Return the (x, y) coordinate for the center point of the cell that contains the specified text.  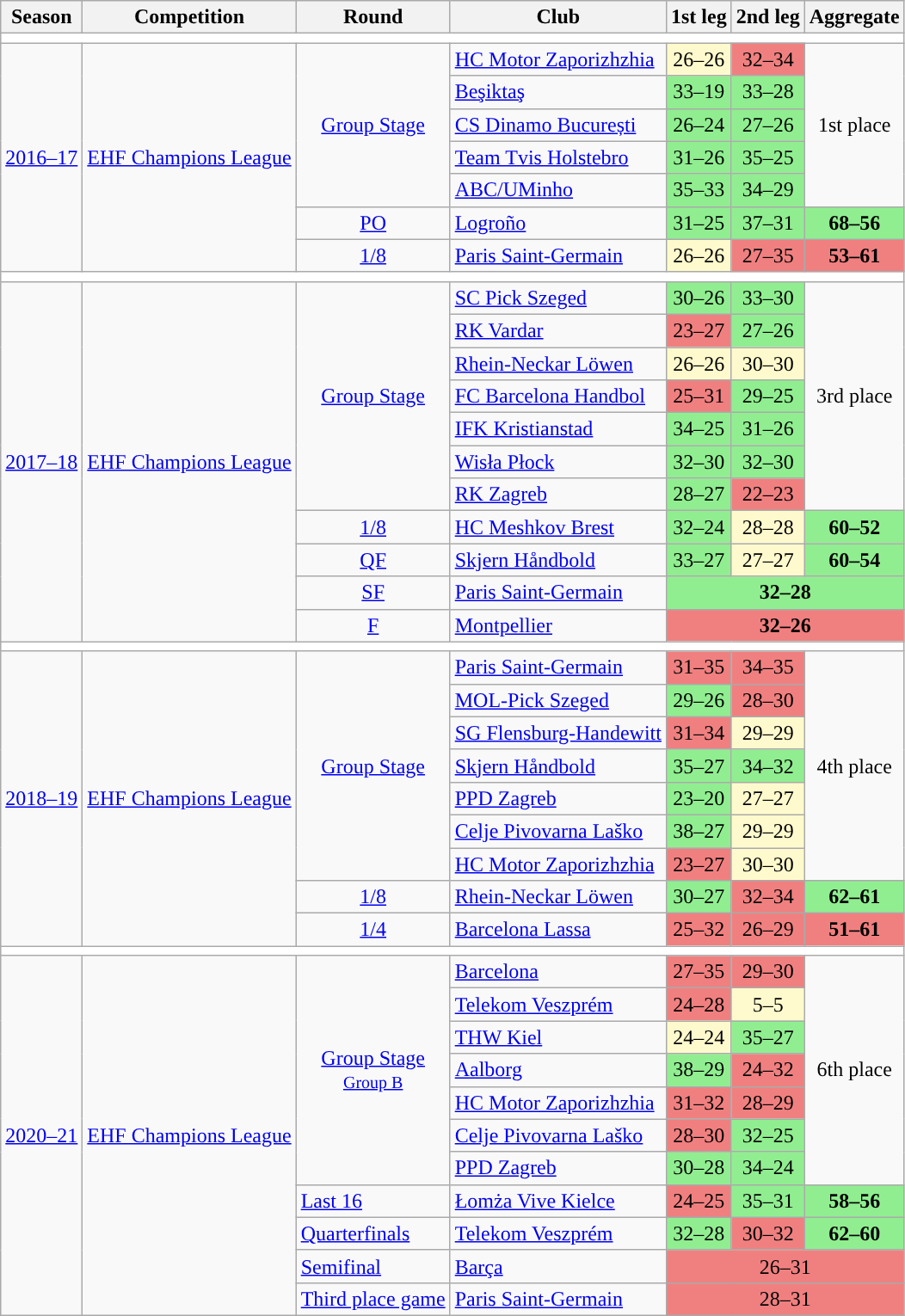
28–29 (767, 1103)
30–32 (767, 1233)
Barcelona Lassa (557, 930)
31–35 (699, 667)
37–31 (767, 223)
68–56 (854, 223)
24–32 (767, 1070)
Barcelona (557, 972)
22–23 (767, 495)
31–32 (699, 1103)
35–33 (699, 190)
60–52 (854, 527)
Season (41, 17)
38–27 (699, 831)
35–25 (767, 157)
28–31 (785, 1299)
31–34 (699, 733)
QF (373, 560)
Team Tvis Holstebro (557, 157)
Round (373, 17)
SC Pick Szeged (557, 298)
1st leg (699, 17)
Semifinal (373, 1266)
ABC/UMinho (557, 190)
3rd place (854, 396)
62–60 (854, 1233)
25–32 (699, 930)
2016–17 (41, 157)
HC Meshkov Brest (557, 527)
32–26 (785, 625)
26–29 (767, 930)
34–25 (699, 429)
1/4 (373, 930)
Club (557, 17)
THW Kiel (557, 1037)
CS Dinamo București (557, 125)
30–27 (699, 897)
34–32 (767, 766)
SG Flensburg-Handewitt (557, 733)
RK Zagreb (557, 495)
FC Barcelona Handbol (557, 397)
34–29 (767, 190)
Beşiktaş (557, 92)
32–24 (699, 527)
Łomża Vive Kielce (557, 1201)
23–20 (699, 798)
60–54 (854, 560)
RK Vardar (557, 330)
26–24 (699, 125)
28–28 (767, 527)
SF (373, 593)
PO (373, 223)
34–35 (767, 667)
5–5 (767, 1005)
25–31 (699, 397)
31–25 (699, 223)
MOL-Pick Szeged (557, 700)
29–26 (699, 700)
33–30 (767, 298)
51–61 (854, 930)
53–61 (854, 255)
Logroño (557, 223)
33–19 (699, 92)
Quarterfinals (373, 1233)
F (373, 625)
2018–19 (41, 798)
38–29 (699, 1070)
30–28 (699, 1168)
Third place game (373, 1299)
33–27 (699, 560)
58–56 (854, 1201)
24–24 (699, 1037)
26–31 (785, 1266)
Montpellier (557, 625)
Aalborg (557, 1070)
24–25 (699, 1201)
29–25 (767, 397)
Aggregate (854, 17)
1st place (854, 125)
Barça (557, 1266)
35–31 (767, 1201)
29–30 (767, 972)
Wisła Płock (557, 462)
62–61 (854, 897)
30–26 (699, 298)
28–27 (699, 495)
33–28 (767, 92)
Competition (189, 17)
4th place (854, 766)
Last 16 (373, 1201)
34–24 (767, 1168)
IFK Kristianstad (557, 429)
32–25 (767, 1135)
2nd leg (767, 17)
24–28 (699, 1005)
Group StageGroup B (373, 1070)
2017–18 (41, 461)
6th place (854, 1070)
2020–21 (41, 1135)
